Find where the given text appears and provide that cell's center as [x, y] coordinate. 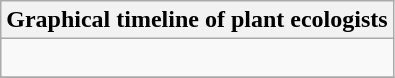
Graphical timeline of plant ecologists [197, 20]
